Detect which cell encompasses the target text, then output its [X, Y] center coordinate. 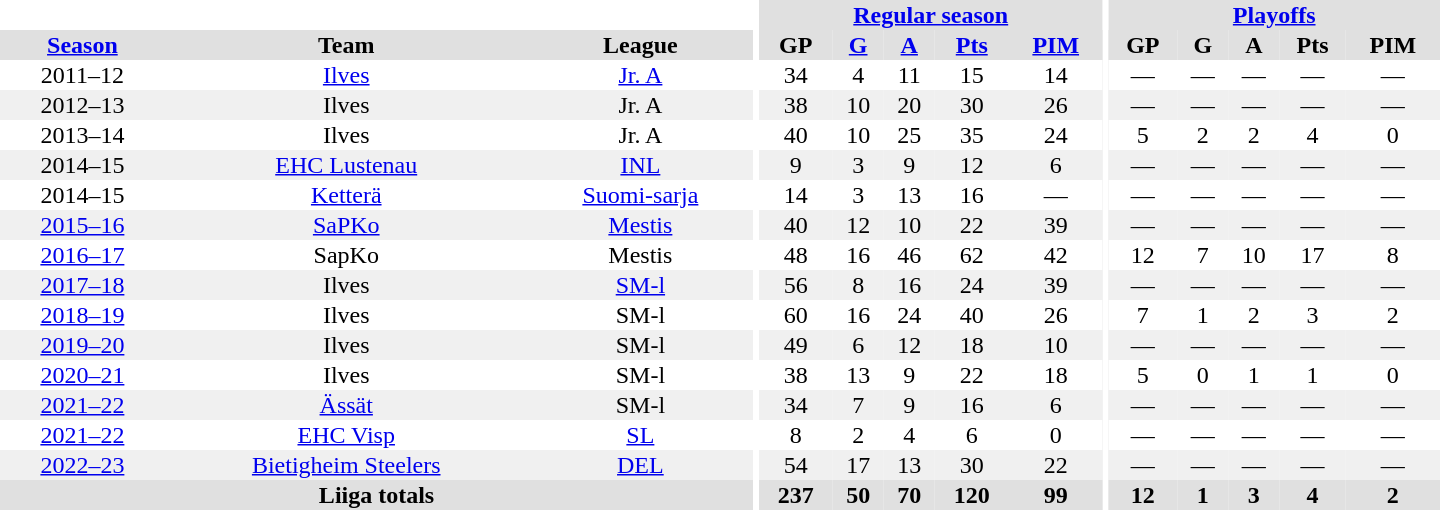
Ketterä [346, 195]
2017–18 [82, 285]
SapKo [346, 255]
DEL [640, 465]
120 [972, 495]
2018–19 [82, 315]
SaPKo [346, 225]
2013–14 [82, 135]
Regular season [931, 15]
League [640, 45]
Season [82, 45]
EHC Lustenau [346, 165]
Suomi-sarja [640, 195]
Ässät [346, 405]
49 [796, 345]
237 [796, 495]
54 [796, 465]
Liiga totals [376, 495]
2011–12 [82, 75]
2020–21 [82, 375]
60 [796, 315]
42 [1056, 255]
46 [910, 255]
20 [910, 105]
11 [910, 75]
Team [346, 45]
SL [640, 435]
2015–16 [82, 225]
EHC Visp [346, 435]
2016–17 [82, 255]
15 [972, 75]
Bietigheim Steelers [346, 465]
2022–23 [82, 465]
48 [796, 255]
25 [910, 135]
56 [796, 285]
70 [910, 495]
2012–13 [82, 105]
35 [972, 135]
99 [1056, 495]
Playoffs [1274, 15]
2019–20 [82, 345]
62 [972, 255]
INL [640, 165]
50 [858, 495]
